From the cell containing the given text, extract its center point as [x, y] coordinate. 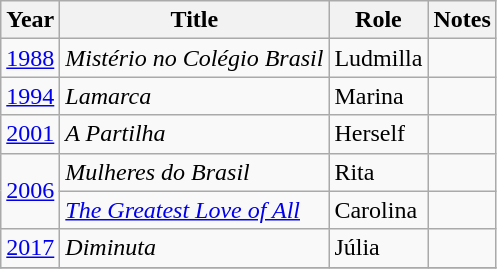
Júlia [378, 248]
Notes [462, 20]
Ludmilla [378, 58]
Title [194, 20]
Carolina [378, 210]
Marina [378, 96]
A Partilha [194, 134]
Diminuta [194, 248]
Herself [378, 134]
Year [30, 20]
Role [378, 20]
Mulheres do Brasil [194, 172]
2001 [30, 134]
Lamarca [194, 96]
2006 [30, 191]
The Greatest Love of All [194, 210]
1988 [30, 58]
1994 [30, 96]
Mistério no Colégio Brasil [194, 58]
Rita [378, 172]
2017 [30, 248]
